Extract the (x, y) coordinate from the center of the cell holding the provided text.  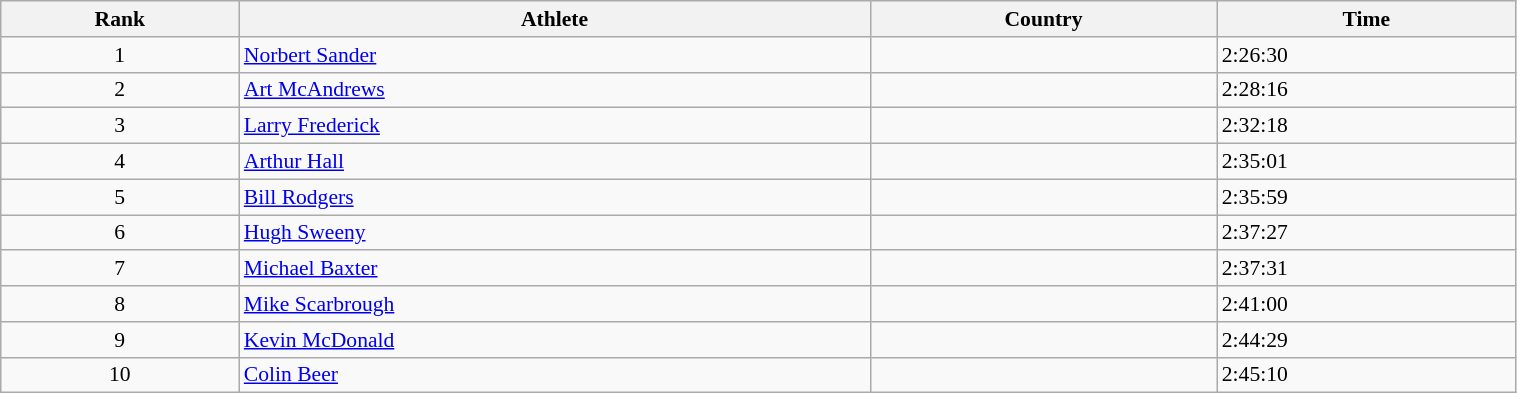
2:45:10 (1366, 375)
Norbert Sander (555, 55)
2:37:27 (1366, 233)
6 (120, 233)
1 (120, 55)
9 (120, 340)
2:41:00 (1366, 304)
2:26:30 (1366, 55)
2 (120, 90)
Athlete (555, 19)
Bill Rodgers (555, 197)
Larry Frederick (555, 126)
2:28:16 (1366, 90)
2:35:01 (1366, 162)
2:44:29 (1366, 340)
Hugh Sweeny (555, 233)
5 (120, 197)
Mike Scarbrough (555, 304)
8 (120, 304)
Rank (120, 19)
7 (120, 269)
10 (120, 375)
2:35:59 (1366, 197)
2:37:31 (1366, 269)
Arthur Hall (555, 162)
Time (1366, 19)
4 (120, 162)
2:32:18 (1366, 126)
Art McAndrews (555, 90)
Colin Beer (555, 375)
Kevin McDonald (555, 340)
3 (120, 126)
Country (1043, 19)
Michael Baxter (555, 269)
